For the text-containing cell, return its midpoint in (x, y) coordinate format. 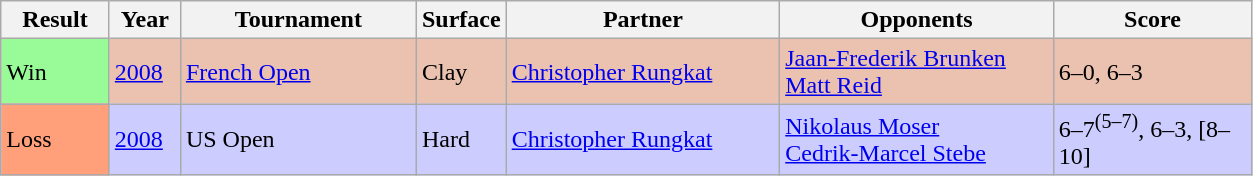
6–7(5–7), 6–3, [8–10] (1152, 140)
Win (56, 72)
Opponents (917, 20)
Hard (461, 140)
Result (56, 20)
Tournament (298, 20)
Surface (461, 20)
French Open (298, 72)
Jaan-Frederik Brunken Matt Reid (917, 72)
Loss (56, 140)
Clay (461, 72)
US Open (298, 140)
Score (1152, 20)
6–0, 6–3 (1152, 72)
Partner (643, 20)
Year (144, 20)
Nikolaus Moser Cedrik-Marcel Stebe (917, 140)
